Determine the (X, Y) coordinate at the center of the cell enclosing the given text.  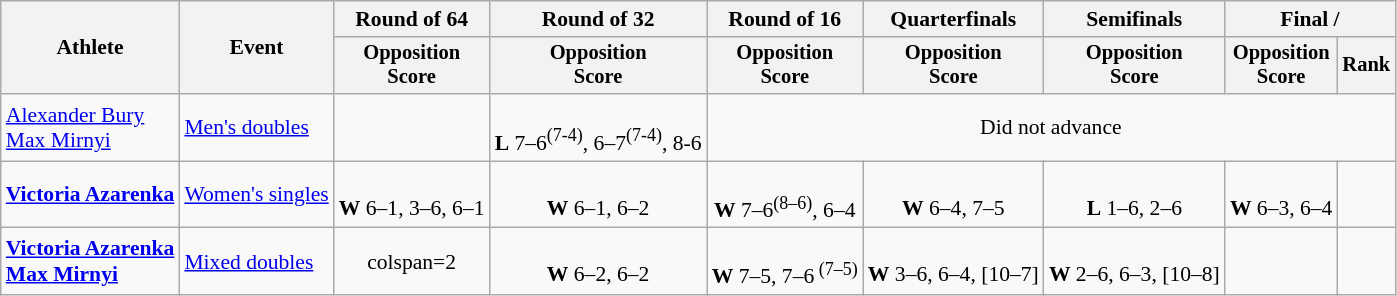
Did not advance (1051, 128)
W 2–6, 6–3, [10–8] (1134, 262)
Victoria AzarenkaMax Mirnyi (90, 262)
W 6–2, 6–2 (598, 262)
W 6–4, 7–5 (954, 194)
W 6–1, 3–6, 6–1 (412, 194)
Final / (1310, 19)
W 7–5, 7–6 (7–5) (785, 262)
Men's doubles (256, 128)
Round of 32 (598, 19)
W 6–1, 6–2 (598, 194)
L 7–6(7-4), 6–7(7-4), 8-6 (598, 128)
L 1–6, 2–6 (1134, 194)
Victoria Azarenka (90, 194)
Round of 16 (785, 19)
Alexander BuryMax Mirnyi (90, 128)
Athlete (90, 48)
W 7–6(8–6), 6–4 (785, 194)
Mixed doubles (256, 262)
Round of 64 (412, 19)
W 6–3, 6–4 (1282, 194)
colspan=2 (412, 262)
W 3–6, 6–4, [10–7] (954, 262)
Women's singles (256, 194)
Rank (1366, 66)
Quarterfinals (954, 19)
Semifinals (1134, 19)
Event (256, 48)
